Scan for the cell matching the given text and deliver its (X, Y) coordinate at center. 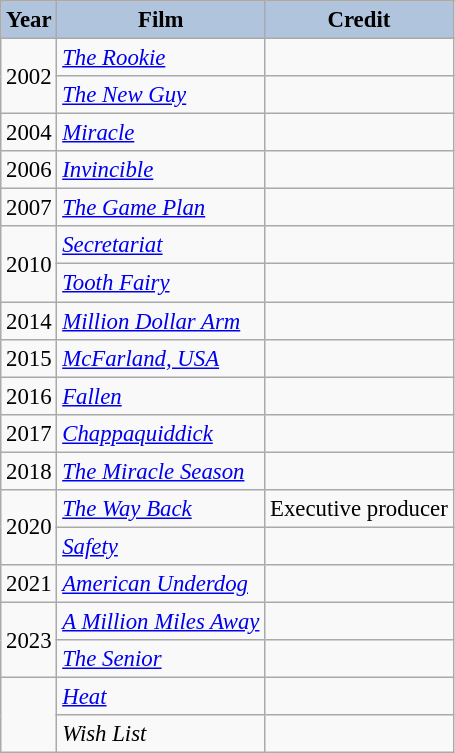
2010 (29, 264)
Film (161, 20)
The Senior (161, 659)
Executive producer (359, 509)
Million Dollar Arm (161, 321)
Chappaquiddick (161, 433)
2004 (29, 133)
2020 (29, 528)
American Underdog (161, 584)
Wish List (161, 734)
The Miracle Season (161, 471)
2006 (29, 170)
2021 (29, 584)
McFarland, USA (161, 358)
Miracle (161, 133)
A Million Miles Away (161, 621)
2016 (29, 396)
2007 (29, 208)
2002 (29, 76)
Safety (161, 546)
2018 (29, 471)
2014 (29, 321)
The Rookie (161, 58)
Heat (161, 697)
Secretariat (161, 245)
2023 (29, 640)
Credit (359, 20)
Fallen (161, 396)
The New Guy (161, 95)
Invincible (161, 170)
The Game Plan (161, 208)
Tooth Fairy (161, 283)
The Way Back (161, 509)
2017 (29, 433)
2015 (29, 358)
Year (29, 20)
